Output the (x, y) coordinate of the center of the cell containing the given text.  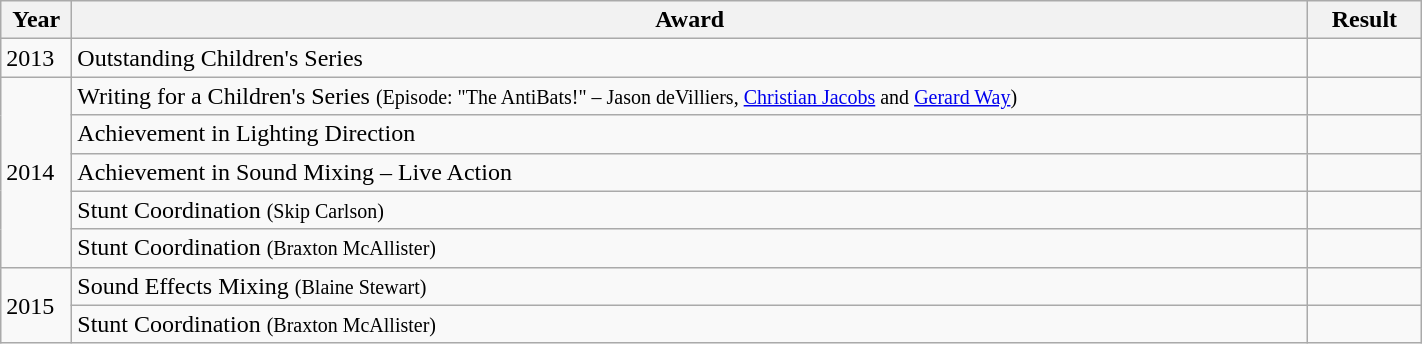
Year (36, 20)
Award (690, 20)
Outstanding Children's Series (690, 58)
2014 (36, 172)
Writing for a Children's Series (Episode: "The AntiBats!" – Jason deVilliers, Christian Jacobs and Gerard Way) (690, 96)
Stunt Coordination (Skip Carlson) (690, 210)
Achievement in Lighting Direction (690, 134)
Result (1365, 20)
2015 (36, 305)
Sound Effects Mixing (Blaine Stewart) (690, 286)
Achievement in Sound Mixing – Live Action (690, 172)
2013 (36, 58)
